From the cell containing the given text, extract its center point as (X, Y) coordinate. 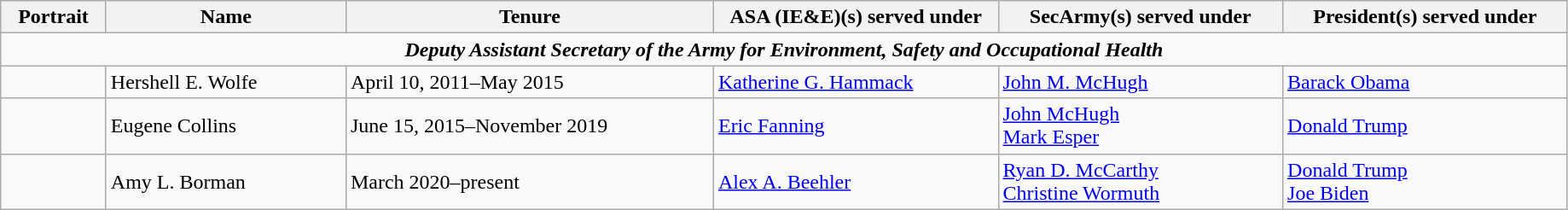
Deputy Assistant Secretary of the Army for Environment, Safety and Occupational Health (784, 50)
Hershell E. Wolfe (225, 82)
Name (225, 17)
March 2020–present (529, 181)
President(s) served under (1426, 17)
April 10, 2011–May 2015 (529, 82)
Portrait (54, 17)
Katherine G. Hammack (856, 82)
Amy L. Borman (225, 181)
John M. McHugh (1141, 82)
John McHughMark Esper (1141, 126)
SecArmy(s) served under (1141, 17)
Tenure (529, 17)
Barack Obama (1426, 82)
Donald TrumpJoe Biden (1426, 181)
Ryan D. McCarthyChristine Wormuth (1141, 181)
Alex A. Beehler (856, 181)
Eugene Collins (225, 126)
Eric Fanning (856, 126)
Donald Trump (1426, 126)
June 15, 2015–November 2019 (529, 126)
ASA (IE&E)(s) served under (856, 17)
